Find where the given text appears and provide that cell's center as (x, y) coordinate. 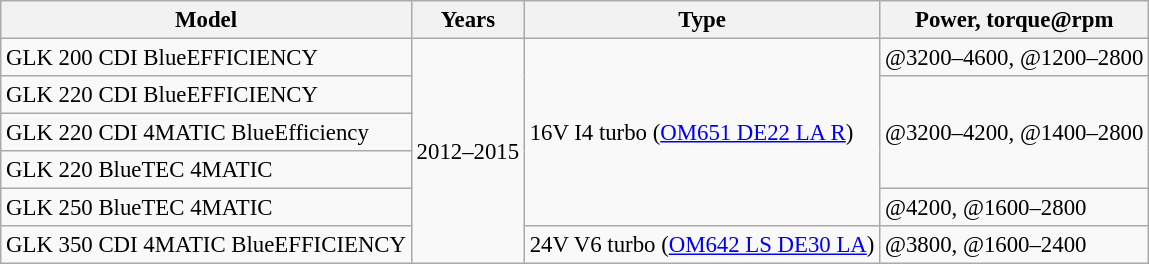
Model (206, 20)
@3200–4200, @1400–2800 (1014, 132)
GLK 200 CDI BlueEFFICIENCY (206, 58)
Years (468, 20)
Power, torque@rpm (1014, 20)
16V I4 turbo (OM651 DE22 LA R) (702, 133)
GLK 220 BlueTEC 4MATIC (206, 170)
GLK 220 CDI 4MATIC BlueEfficiency (206, 133)
@3800, @1600–2400 (1014, 245)
GLK 220 CDI BlueEFFICIENCY (206, 95)
24V V6 turbo (OM642 LS DE30 LA) (702, 245)
GLK 350 CDI 4MATIC BlueEFFICIENCY (206, 245)
@3200–4600, @1200–2800 (1014, 58)
@4200, @1600–2800 (1014, 208)
Type (702, 20)
GLK 250 BlueTEC 4MATIC (206, 208)
